Output the [X, Y] coordinate of the center of the cell containing the given text.  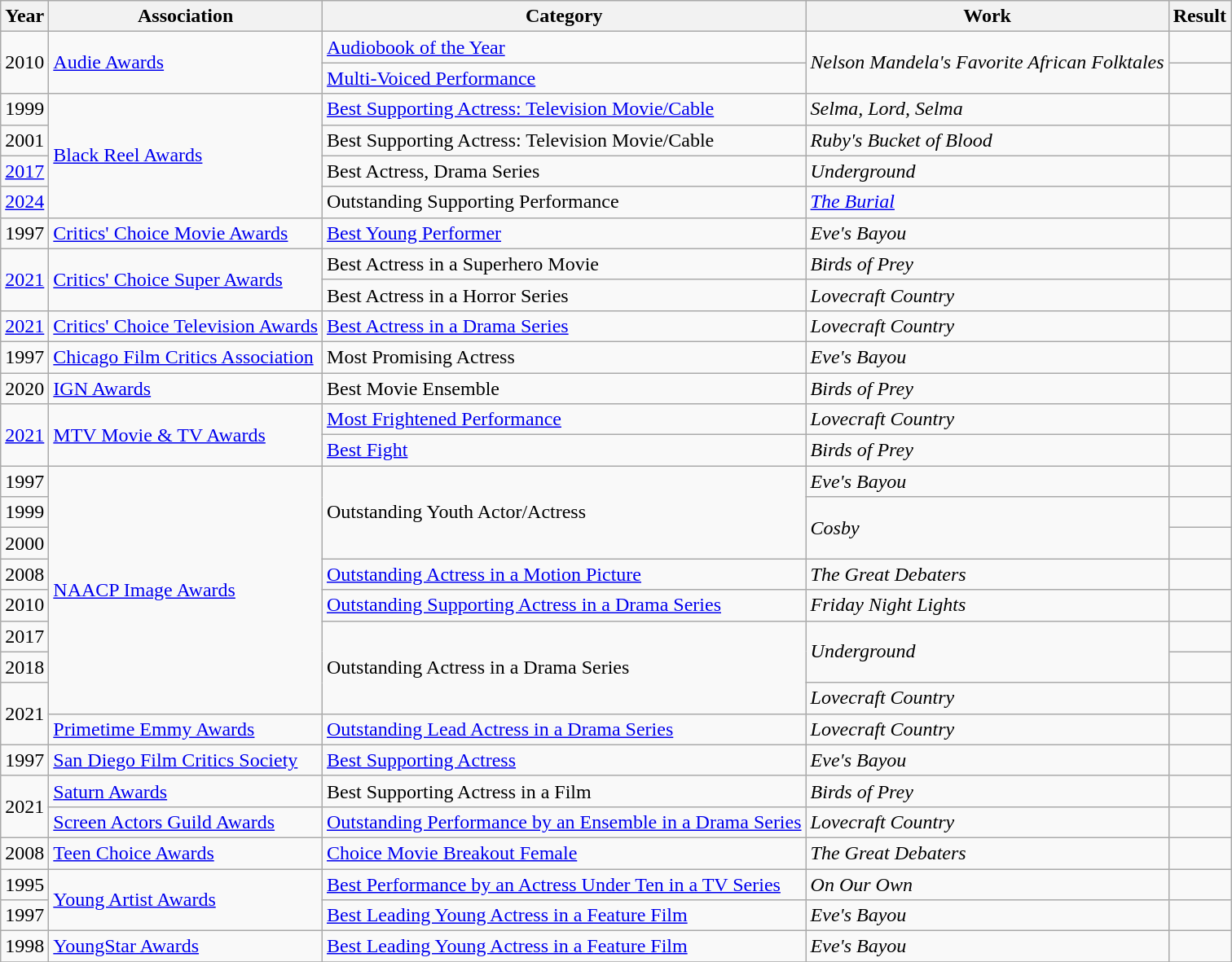
Association [186, 16]
Best Movie Ensemble [565, 389]
Outstanding Actress in a Drama Series [565, 667]
Young Artist Awards [186, 899]
YoungStar Awards [186, 947]
On Our Own [988, 884]
Best Actress in a Superhero Movie [565, 264]
Outstanding Performance by an Ensemble in a Drama Series [565, 822]
2024 [24, 202]
Best Supporting Actress [565, 760]
Multi-Voiced Performance [565, 78]
Critics' Choice Super Awards [186, 279]
Best Supporting Actress in a Film [565, 791]
Work [988, 16]
Choice Movie Breakout Female [565, 853]
Critics' Choice Movie Awards [186, 233]
Outstanding Youth Actor/Actress [565, 512]
Screen Actors Guild Awards [186, 822]
Nelson Mandela's Favorite African Folktales [988, 63]
1998 [24, 947]
Ruby's Bucket of Blood [988, 140]
IGN Awards [186, 389]
NAACP Image Awards [186, 590]
Outstanding Supporting Actress in a Drama Series [565, 605]
The Burial [988, 202]
Critics' Choice Television Awards [186, 326]
Chicago Film Critics Association [186, 357]
Saturn Awards [186, 791]
Audiobook of the Year [565, 47]
Outstanding Actress in a Motion Picture [565, 574]
2020 [24, 389]
2000 [24, 543]
Black Reel Awards [186, 156]
2018 [24, 667]
Friday Night Lights [988, 605]
Category [565, 16]
Most Promising Actress [565, 357]
Most Frightened Performance [565, 420]
Best Actress in a Horror Series [565, 295]
MTV Movie & TV Awards [186, 435]
Best Fight [565, 450]
Selma, Lord, Selma [988, 109]
Best Performance by an Actress Under Ten in a TV Series [565, 884]
Audie Awards [186, 63]
Best Actress, Drama Series [565, 171]
Best Actress in a Drama Series [565, 326]
San Diego Film Critics Society [186, 760]
Cosby [988, 528]
Best Young Performer [565, 233]
Teen Choice Awards [186, 853]
2001 [24, 140]
Outstanding Lead Actress in a Drama Series [565, 729]
Result [1199, 16]
1995 [24, 884]
Outstanding Supporting Performance [565, 202]
Primetime Emmy Awards [186, 729]
Year [24, 16]
